For the text-containing cell, return its midpoint in [X, Y] coordinate format. 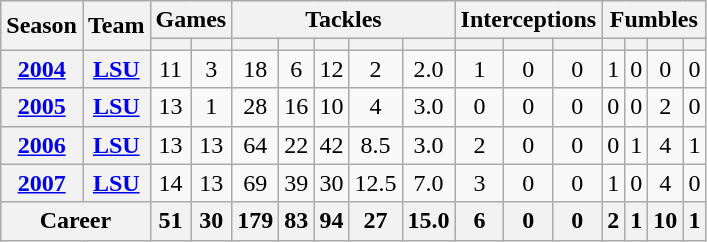
69 [256, 183]
179 [256, 221]
Career [76, 221]
51 [170, 221]
27 [376, 221]
Fumbles [654, 20]
64 [256, 145]
7.0 [428, 183]
2006 [42, 145]
2004 [42, 69]
Tackles [344, 20]
42 [332, 145]
8.5 [376, 145]
Interceptions [528, 20]
2005 [42, 107]
22 [296, 145]
2.0 [428, 69]
Season [42, 26]
12 [332, 69]
Team [116, 26]
14 [170, 183]
Games [191, 20]
16 [296, 107]
18 [256, 69]
11 [170, 69]
28 [256, 107]
94 [332, 221]
39 [296, 183]
83 [296, 221]
15.0 [428, 221]
12.5 [376, 183]
2007 [42, 183]
